Determine the [X, Y] coordinate at the center of the cell enclosing the given text.  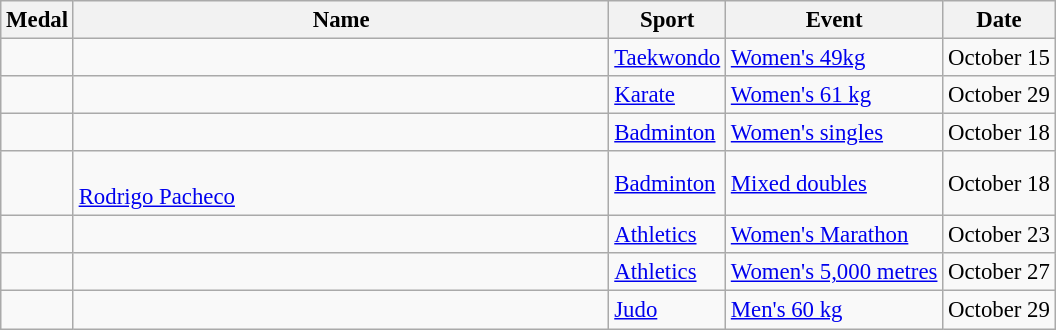
Judo [668, 310]
Taekwondo [668, 58]
Women's 61 kg [834, 95]
Date [999, 20]
Women's singles [834, 133]
Medal [38, 20]
October 23 [999, 235]
Mixed doubles [834, 184]
Event [834, 20]
Men's 60 kg [834, 310]
October 27 [999, 273]
Women's 5,000 metres [834, 273]
October 15 [999, 58]
Rodrigo Pacheco [341, 184]
Women's 49kg [834, 58]
Sport [668, 20]
Karate [668, 95]
Women's Marathon [834, 235]
Name [341, 20]
